Pinpoint the cell where the given text exists, returning its [X, Y] midpoint coordinate. 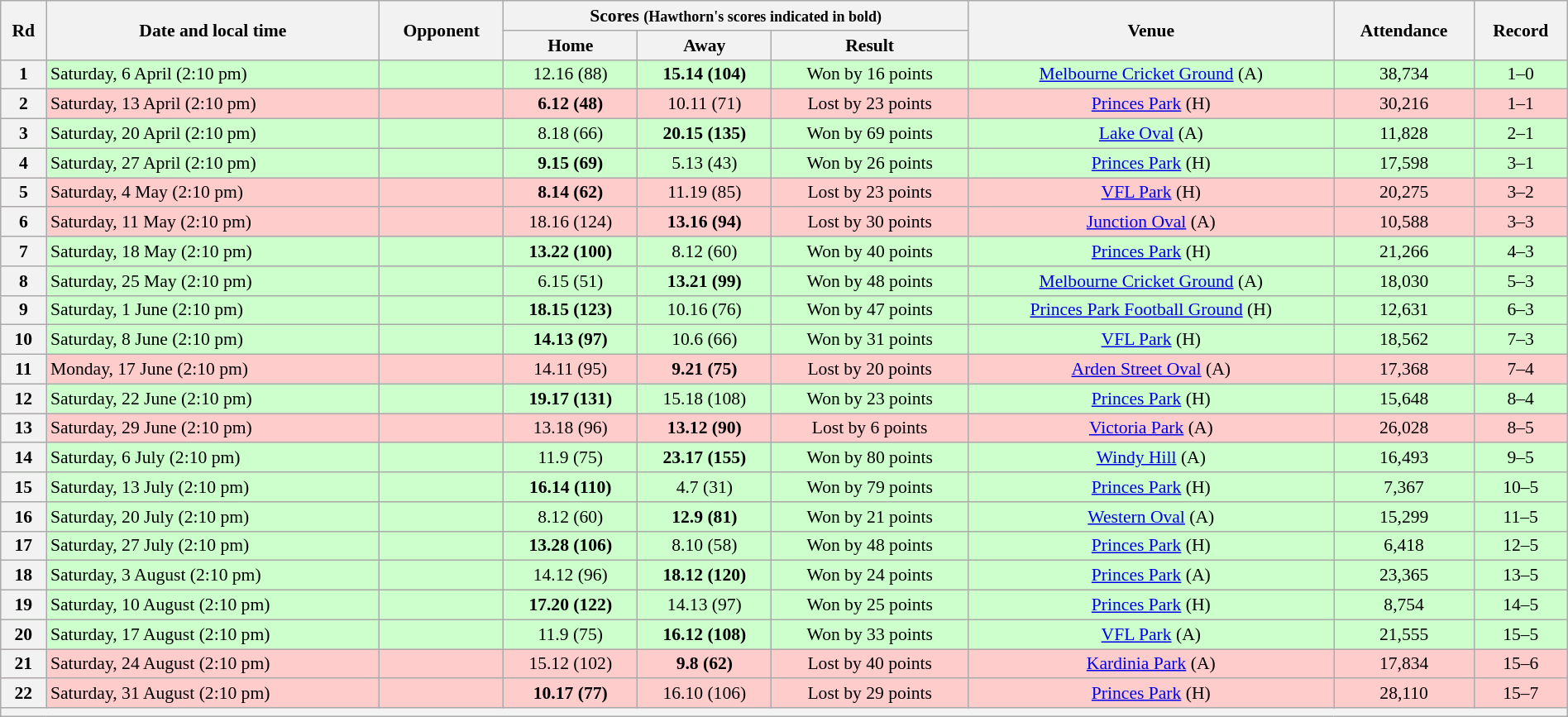
4.7 (31) [705, 487]
19.17 (131) [571, 399]
Lost by 6 points [870, 428]
Venue [1151, 30]
8.18 (66) [571, 134]
Won by 80 points [870, 458]
Won by 47 points [870, 310]
Saturday, 29 June (2:10 pm) [213, 428]
Saturday, 4 May (2:10 pm) [213, 193]
23.17 (155) [705, 458]
14.11 (95) [571, 370]
17,368 [1404, 370]
13.18 (96) [571, 428]
8,754 [1404, 605]
6.15 (51) [571, 281]
8.10 (58) [705, 546]
3–1 [1520, 163]
Princes Park Football Ground (H) [1151, 310]
8 [23, 281]
9.8 (62) [705, 664]
1–0 [1520, 74]
10.11 (71) [705, 104]
1–1 [1520, 104]
3–3 [1520, 222]
3 [23, 134]
13.21 (99) [705, 281]
10,588 [1404, 222]
19 [23, 605]
17 [23, 546]
20,275 [1404, 193]
13.12 (90) [705, 428]
16,493 [1404, 458]
2–1 [1520, 134]
11.19 (85) [705, 193]
Won by 31 points [870, 340]
8.14 (62) [571, 193]
Scores (Hawthorn's scores indicated in bold) [736, 16]
15 [23, 487]
11,828 [1404, 134]
6–3 [1520, 310]
4 [23, 163]
6.12 (48) [571, 104]
21 [23, 664]
8–4 [1520, 399]
Opponent [442, 30]
16.14 (110) [571, 487]
2 [23, 104]
10 [23, 340]
12,631 [1404, 310]
Saturday, 27 July (2:10 pm) [213, 546]
Junction Oval (A) [1151, 222]
16 [23, 517]
Rd [23, 30]
12 [23, 399]
23,365 [1404, 576]
16.10 (106) [705, 694]
Won by 24 points [870, 576]
Home [571, 45]
15–5 [1520, 634]
13 [23, 428]
Won by 25 points [870, 605]
5.13 (43) [705, 163]
17.20 (122) [571, 605]
30,216 [1404, 104]
Won by 23 points [870, 399]
15–6 [1520, 664]
Lost by 40 points [870, 664]
4–3 [1520, 251]
11 [23, 370]
5 [23, 193]
Won by 26 points [870, 163]
Result [870, 45]
5–3 [1520, 281]
21,266 [1404, 251]
14–5 [1520, 605]
12.16 (88) [571, 74]
Saturday, 8 June (2:10 pm) [213, 340]
Saturday, 25 May (2:10 pm) [213, 281]
9.21 (75) [705, 370]
13.16 (94) [705, 222]
1 [23, 74]
10.6 (66) [705, 340]
10.16 (76) [705, 310]
20 [23, 634]
10–5 [1520, 487]
38,734 [1404, 74]
Saturday, 22 June (2:10 pm) [213, 399]
10.17 (77) [571, 694]
20.15 (135) [705, 134]
3–2 [1520, 193]
28,110 [1404, 694]
Lost by 29 points [870, 694]
17,598 [1404, 163]
15.14 (104) [705, 74]
18.16 (124) [571, 222]
7 [23, 251]
15–7 [1520, 694]
Attendance [1404, 30]
Record [1520, 30]
21,555 [1404, 634]
Saturday, 6 April (2:10 pm) [213, 74]
Won by 40 points [870, 251]
Saturday, 11 May (2:10 pm) [213, 222]
Saturday, 13 April (2:10 pm) [213, 104]
13.28 (106) [571, 546]
15,648 [1404, 399]
Kardinia Park (A) [1151, 664]
12.9 (81) [705, 517]
Saturday, 20 April (2:10 pm) [213, 134]
Princes Park (A) [1151, 576]
7,367 [1404, 487]
Won by 69 points [870, 134]
Saturday, 1 June (2:10 pm) [213, 310]
Saturday, 6 July (2:10 pm) [213, 458]
Monday, 17 June (2:10 pm) [213, 370]
Windy Hill (A) [1151, 458]
Saturday, 27 April (2:10 pm) [213, 163]
Saturday, 10 August (2:10 pm) [213, 605]
18 [23, 576]
Won by 79 points [870, 487]
Away [705, 45]
Saturday, 17 August (2:10 pm) [213, 634]
18,562 [1404, 340]
13–5 [1520, 576]
Saturday, 24 August (2:10 pm) [213, 664]
Lost by 20 points [870, 370]
11–5 [1520, 517]
15.12 (102) [571, 664]
14 [23, 458]
26,028 [1404, 428]
Saturday, 20 July (2:10 pm) [213, 517]
Saturday, 3 August (2:10 pm) [213, 576]
18.15 (123) [571, 310]
Western Oval (A) [1151, 517]
Saturday, 18 May (2:10 pm) [213, 251]
VFL Park (A) [1151, 634]
14.12 (96) [571, 576]
9–5 [1520, 458]
Lost by 30 points [870, 222]
Lake Oval (A) [1151, 134]
7–3 [1520, 340]
17,834 [1404, 664]
16.12 (108) [705, 634]
Won by 21 points [870, 517]
Won by 33 points [870, 634]
12–5 [1520, 546]
Saturday, 13 July (2:10 pm) [213, 487]
22 [23, 694]
Saturday, 31 August (2:10 pm) [213, 694]
9.15 (69) [571, 163]
Date and local time [213, 30]
Arden Street Oval (A) [1151, 370]
6 [23, 222]
18,030 [1404, 281]
15,299 [1404, 517]
18.12 (120) [705, 576]
13.22 (100) [571, 251]
Won by 16 points [870, 74]
7–4 [1520, 370]
9 [23, 310]
8–5 [1520, 428]
Victoria Park (A) [1151, 428]
6,418 [1404, 546]
15.18 (108) [705, 399]
